Pinpoint the cell where the given text exists, returning its [X, Y] midpoint coordinate. 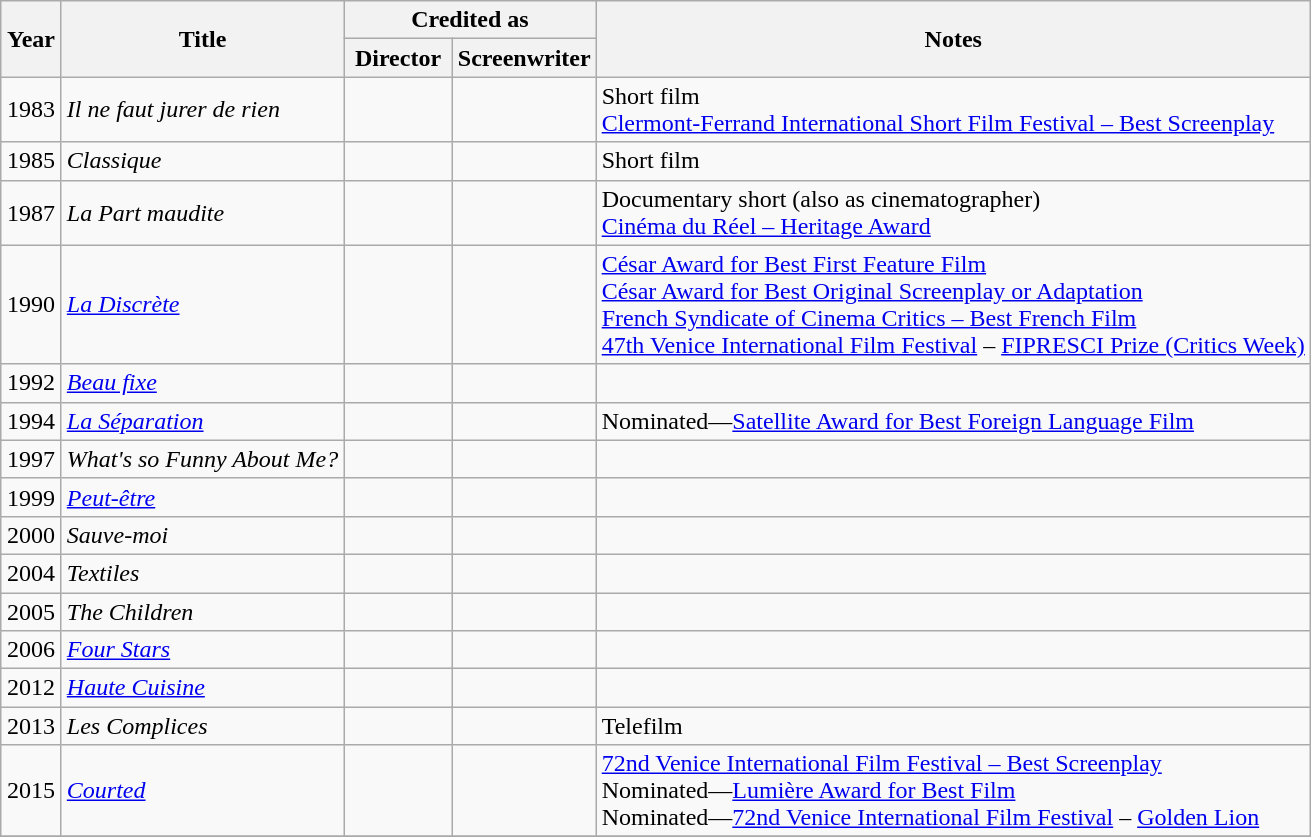
La Discrète [202, 304]
Short film [953, 161]
Beau fixe [202, 383]
What's so Funny About Me? [202, 459]
1999 [32, 497]
Sauve-moi [202, 535]
Screenwriter [524, 58]
2015 [32, 791]
Nominated—Satellite Award for Best Foreign Language Film [953, 421]
Courted [202, 791]
Textiles [202, 573]
Documentary short (also as cinematographer)Cinéma du Réel – Heritage Award [953, 212]
2012 [32, 688]
Short filmClermont-Ferrand International Short Film Festival – Best Screenplay [953, 110]
Director [398, 58]
2005 [32, 611]
Les Complices [202, 726]
2000 [32, 535]
La Part maudite [202, 212]
1992 [32, 383]
Classique [202, 161]
Il ne faut jurer de rien [202, 110]
2006 [32, 650]
1997 [32, 459]
Haute Cuisine [202, 688]
1987 [32, 212]
La Séparation [202, 421]
Title [202, 39]
The Children [202, 611]
1983 [32, 110]
Notes [953, 39]
Telefilm [953, 726]
Four Stars [202, 650]
Year [32, 39]
Credited as [470, 20]
1990 [32, 304]
1994 [32, 421]
1985 [32, 161]
2004 [32, 573]
Peut-être [202, 497]
2013 [32, 726]
